Return (X, Y) of the center of cell containing provided text 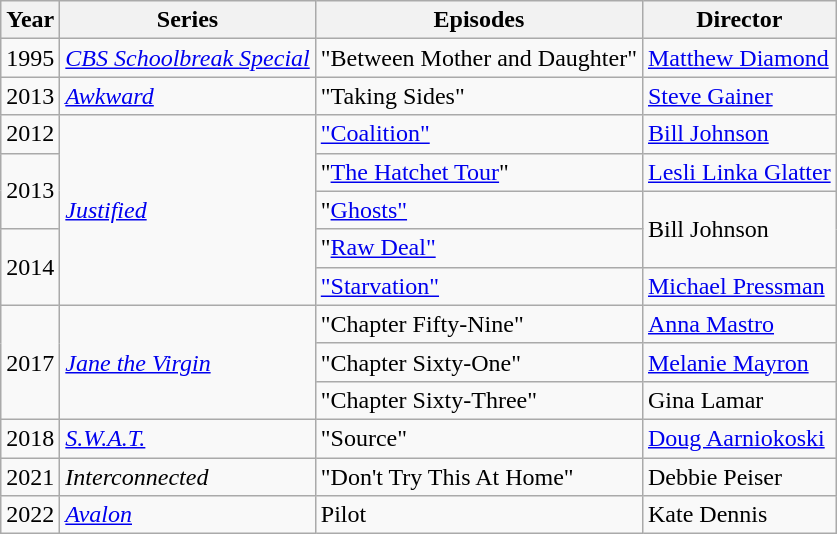
Director (739, 20)
Melanie Mayron (739, 362)
"Chapter Fifty-Nine" (478, 324)
2021 (30, 477)
Kate Dennis (739, 515)
"Chapter Sixty-Three" (478, 400)
Gina Lamar (739, 400)
Awkward (188, 96)
Justified (188, 210)
"Don't Try This At Home" (478, 477)
Jane the Virgin (188, 362)
"Between Mother and Daughter" (478, 58)
Michael Pressman (739, 286)
1995 (30, 58)
2018 (30, 438)
Steve Gainer (739, 96)
Lesli Linka Glatter (739, 172)
Debbie Peiser (739, 477)
Series (188, 20)
"Source" (478, 438)
Interconnected (188, 477)
2012 (30, 134)
"Ghosts" (478, 210)
2014 (30, 267)
"Raw Deal" (478, 248)
2017 (30, 362)
S.W.A.T. (188, 438)
"Coalition" (478, 134)
"Chapter Sixty-One" (478, 362)
Episodes (478, 20)
"Starvation" (478, 286)
Pilot (478, 515)
Avalon (188, 515)
2022 (30, 515)
Anna Mastro (739, 324)
"Taking Sides" (478, 96)
Year (30, 20)
"The Hatchet Tour" (478, 172)
Doug Aarniokoski (739, 438)
Matthew Diamond (739, 58)
CBS Schoolbreak Special (188, 58)
